Return the (x, y) coordinate for the center point of the cell that contains the specified text.  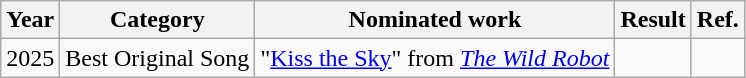
Year (30, 20)
"Kiss the Sky" from The Wild Robot (435, 58)
Ref. (718, 20)
Category (158, 20)
Best Original Song (158, 58)
Result (653, 20)
Nominated work (435, 20)
2025 (30, 58)
